Extract the (x, y) coordinate from the center of the cell holding the provided text.  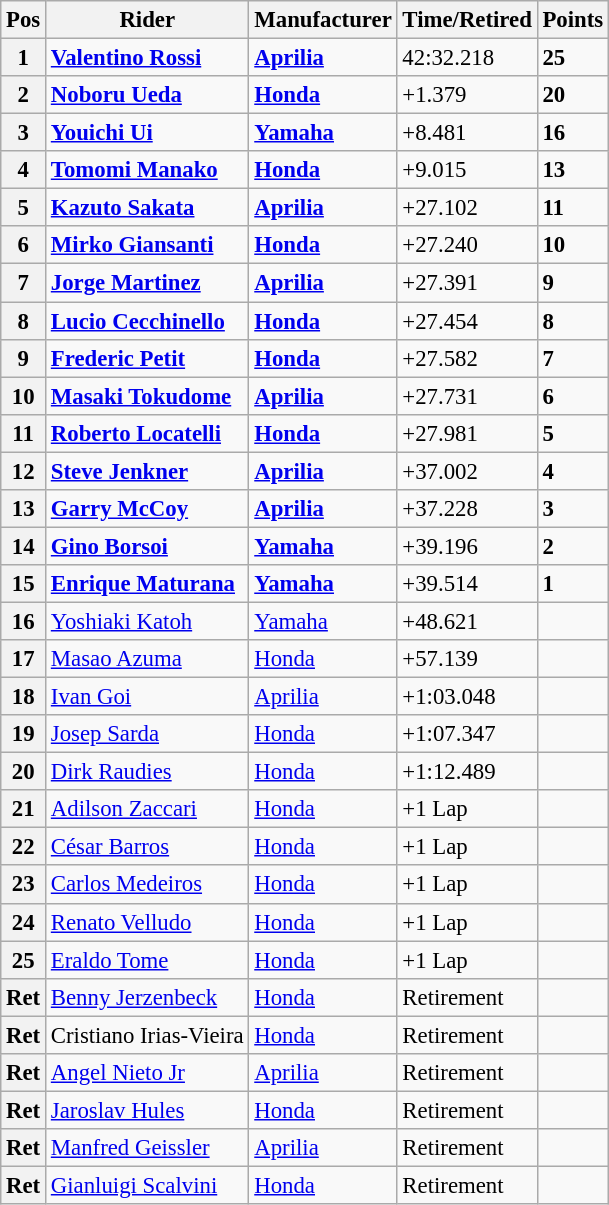
Renato Velludo (148, 922)
Lucio Cecchinello (148, 321)
+48.621 (467, 621)
21 (24, 809)
+27.454 (467, 321)
Kazuto Sakata (148, 208)
Youichi Ui (148, 133)
+8.481 (467, 133)
+27.102 (467, 208)
Adilson Zaccari (148, 809)
Steve Jenkner (148, 471)
+37.002 (467, 471)
Josep Sarda (148, 734)
+1:03.048 (467, 697)
+27.582 (467, 358)
Jorge Martinez (148, 283)
+1.379 (467, 95)
+27.981 (467, 433)
Roberto Locatelli (148, 433)
Eraldo Tome (148, 960)
14 (24, 546)
+9.015 (467, 170)
Rider (148, 20)
Enrique Maturana (148, 584)
Frederic Petit (148, 358)
Angel Nieto Jr (148, 1073)
+1:12.489 (467, 772)
Mirko Giansanti (148, 245)
Valentino Rossi (148, 58)
+37.228 (467, 509)
24 (24, 922)
15 (24, 584)
18 (24, 697)
Cristiano Irias-Vieira (148, 1035)
Benny Jerzenbeck (148, 997)
23 (24, 885)
42:32.218 (467, 58)
Noboru Ueda (148, 95)
Jaroslav Hules (148, 1110)
Masaki Tokudome (148, 396)
19 (24, 734)
Manfred Geissler (148, 1148)
Carlos Medeiros (148, 885)
Gianluigi Scalvini (148, 1185)
+27.731 (467, 396)
22 (24, 847)
Manufacturer (323, 20)
Masao Azuma (148, 659)
Time/Retired (467, 20)
+39.196 (467, 546)
Dirk Raudies (148, 772)
Pos (24, 20)
Points (572, 20)
César Barros (148, 847)
17 (24, 659)
+57.139 (467, 659)
Tomomi Manako (148, 170)
12 (24, 471)
Ivan Goi (148, 697)
+39.514 (467, 584)
+27.240 (467, 245)
+1:07.347 (467, 734)
+27.391 (467, 283)
Garry McCoy (148, 509)
Gino Borsoi (148, 546)
Yoshiaki Katoh (148, 621)
